Output the (x, y) coordinate of the center of the cell containing the given text.  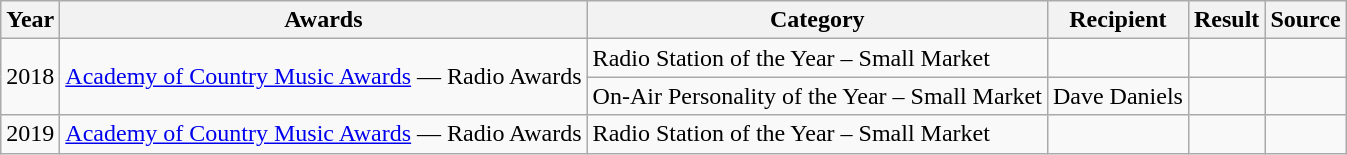
2018 (30, 77)
Category (817, 20)
Recipient (1118, 20)
Year (30, 20)
On-Air Personality of the Year – Small Market (817, 96)
Awards (324, 20)
Result (1226, 20)
Dave Daniels (1118, 96)
2019 (30, 134)
Source (1306, 20)
